Detect which cell encompasses the target text, then output its [X, Y] center coordinate. 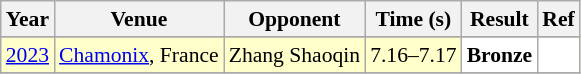
Zhang Shaoqin [294, 55]
Venue [139, 19]
Ref [558, 19]
Year [28, 19]
2023 [28, 55]
Bronze [500, 55]
7.16–7.17 [413, 55]
Time (s) [413, 19]
Result [500, 19]
Opponent [294, 19]
Chamonix, France [139, 55]
